Pinpoint the cell where the given text exists, returning its [x, y] midpoint coordinate. 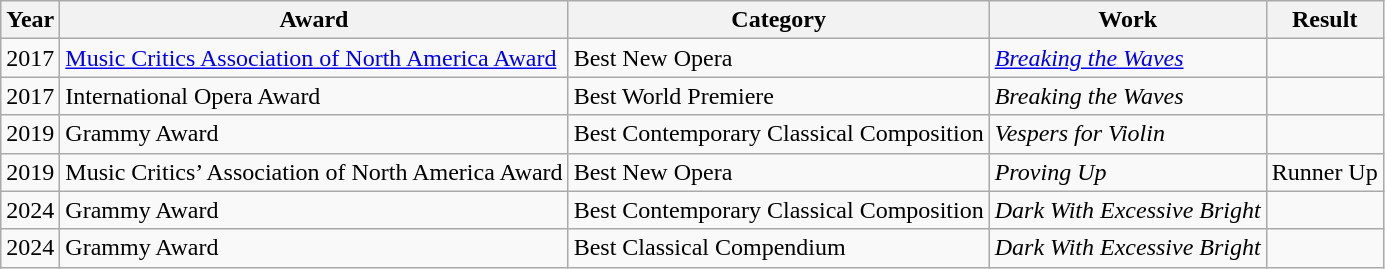
Award [314, 20]
Best Classical Compendium [778, 248]
Best World Premiere [778, 96]
Proving Up [1128, 172]
International Opera Award [314, 96]
Year [30, 20]
Runner Up [1324, 172]
Vespers for Violin [1128, 134]
Result [1324, 20]
Category [778, 20]
Music Critics’ Association of North America Award [314, 172]
Work [1128, 20]
Music Critics Association of North America Award [314, 58]
